Provide the (X, Y) coordinate of the cell's center where the given text is located.  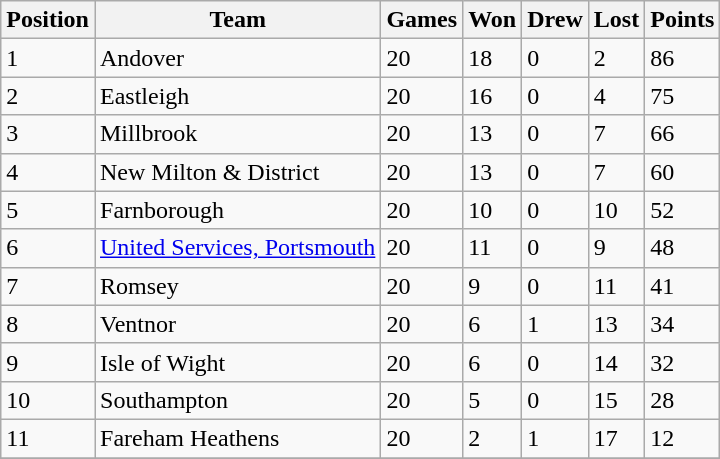
Isle of Wight (237, 362)
14 (616, 362)
Team (237, 20)
17 (616, 438)
66 (682, 134)
28 (682, 400)
41 (682, 286)
United Services, Portsmouth (237, 248)
Lost (616, 20)
52 (682, 210)
34 (682, 324)
Drew (556, 20)
Fareham Heathens (237, 438)
New Milton & District (237, 172)
Eastleigh (237, 96)
Won (492, 20)
75 (682, 96)
Southampton (237, 400)
Ventnor (237, 324)
Farnborough (237, 210)
15 (616, 400)
3 (48, 134)
86 (682, 58)
Points (682, 20)
Millbrook (237, 134)
8 (48, 324)
60 (682, 172)
16 (492, 96)
Games (422, 20)
Romsey (237, 286)
12 (682, 438)
48 (682, 248)
18 (492, 58)
32 (682, 362)
Position (48, 20)
Andover (237, 58)
